Detect which cell encompasses the target text, then output its [x, y] center coordinate. 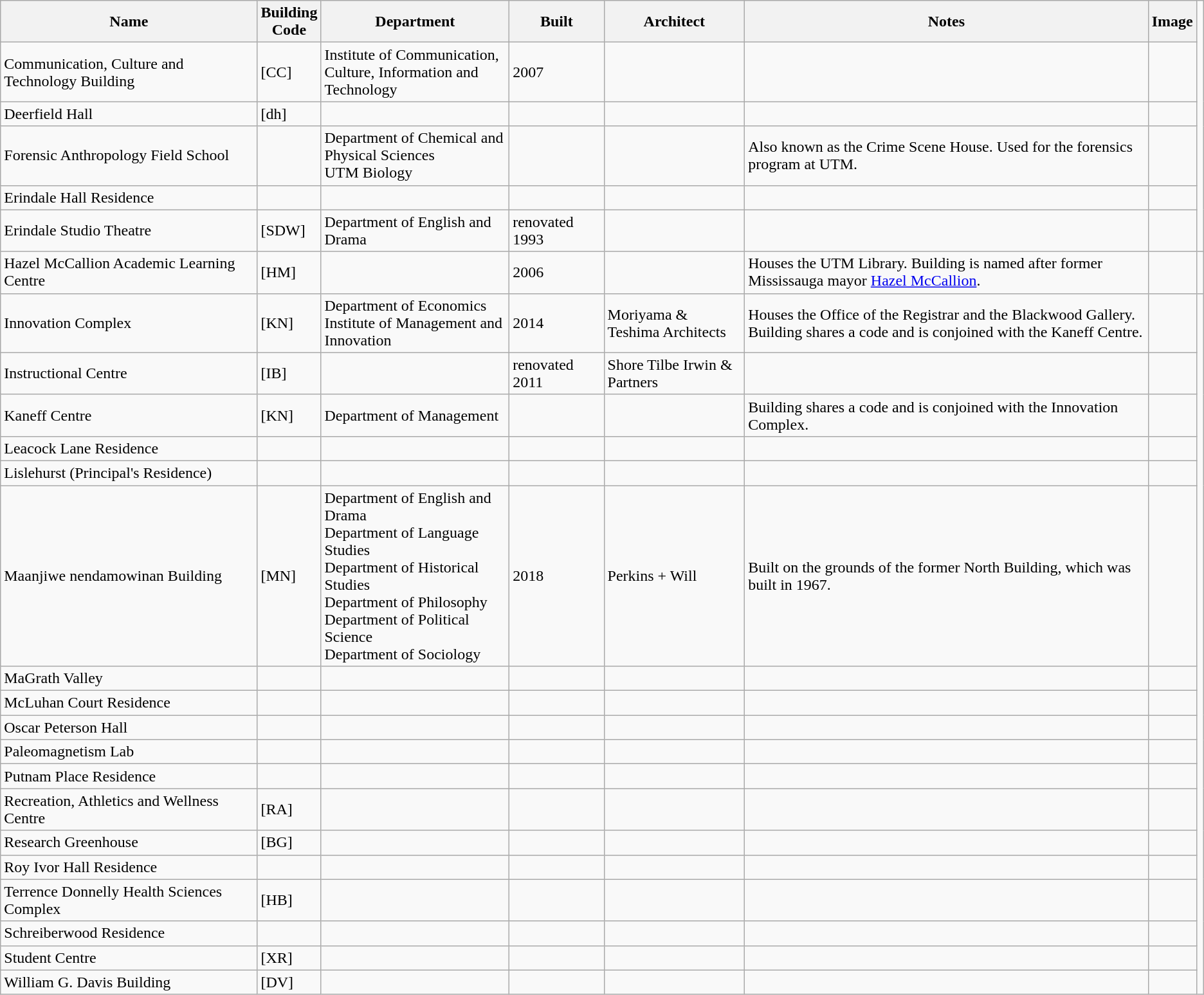
Also known as the Crime Scene House. Used for the forensics program at UTM. [947, 156]
Recreation, Athletics and Wellness Centre [129, 809]
Leacock Lane Residence [129, 448]
Paleomagnetism Lab [129, 752]
2007 [557, 72]
renovated 2011 [557, 373]
Kaneff Centre [129, 415]
2006 [557, 273]
Name [129, 22]
Built [557, 22]
Putnam Place Residence [129, 776]
Communication, Culture and Technology Building [129, 72]
[BG] [289, 843]
Maanjiwe nendamowinan Building [129, 575]
[HB] [289, 900]
[XR] [289, 958]
Image [1172, 22]
Schreiberwood Residence [129, 933]
Roy Ivor Hall Residence [129, 867]
[CC] [289, 72]
Built on the grounds of the former North Building, which was built in 1967. [947, 575]
[HM] [289, 273]
Perkins + Will [674, 575]
William G. Davis Building [129, 982]
Department of English and Drama [415, 230]
Innovation Complex [129, 323]
Erindale Hall Residence [129, 197]
McLuhan Court Residence [129, 703]
Terrence Donnelly Health Sciences Complex [129, 900]
2018 [557, 575]
Architect [674, 22]
Research Greenhouse [129, 843]
renovated 1993 [557, 230]
Student Centre [129, 958]
2014 [557, 323]
[RA] [289, 809]
Houses the Office of the Registrar and the Blackwood Gallery. Building shares a code and is conjoined with the Kaneff Centre. [947, 323]
Department [415, 22]
Erindale Studio Theatre [129, 230]
Building Code [289, 22]
Instructional Centre [129, 373]
[dh] [289, 114]
[MN] [289, 575]
Shore Tilbe Irwin & Partners [674, 373]
[DV] [289, 982]
Department of Management [415, 415]
Notes [947, 22]
Moriyama & Teshima Architects [674, 323]
Department of Chemical and Physical SciencesUTM Biology [415, 156]
Hazel McCallion Academic Learning Centre [129, 273]
Lislehurst (Principal's Residence) [129, 473]
[SDW] [289, 230]
MaGrath Valley [129, 679]
Deerfield Hall [129, 114]
Forensic Anthropology Field School [129, 156]
Oscar Peterson Hall [129, 727]
Houses the UTM Library. Building is named after former Mississauga mayor Hazel McCallion. [947, 273]
Department of EconomicsInstitute of Management and Innovation [415, 323]
Institute of Communication, Culture, Information and Technology [415, 72]
Building shares a code and is conjoined with the Innovation Complex. [947, 415]
[IB] [289, 373]
